Determine the (x, y) coordinate at the center of the cell enclosing the given text.  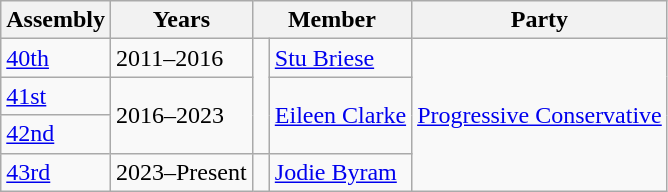
Jodie Byram (340, 172)
Assembly (56, 20)
43rd (56, 172)
41st (56, 96)
Years (181, 20)
2023–Present (181, 172)
2011–2016 (181, 58)
Party (540, 20)
2016–2023 (181, 115)
42nd (56, 134)
40th (56, 58)
Eileen Clarke (340, 115)
Stu Briese (340, 58)
Member (332, 20)
Progressive Conservative (540, 115)
